Extract the [X, Y] coordinate from the center of the cell holding the provided text.  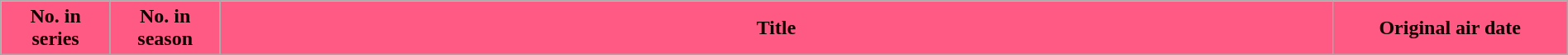
No. inseries [56, 28]
Original air date [1450, 28]
No. inseason [165, 28]
Title [776, 28]
